Search for the cell housing the specified text and yield its (X, Y) center coordinate. 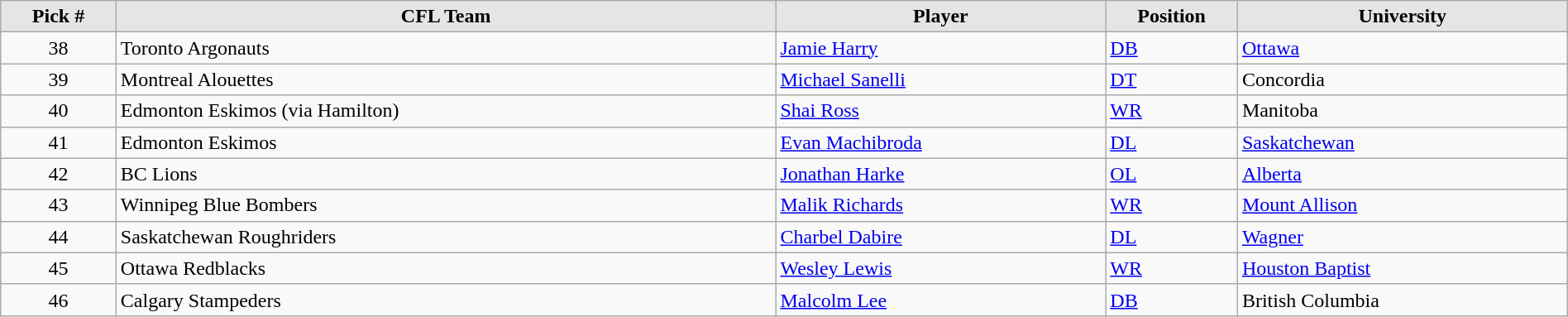
BC Lions (446, 174)
University (1403, 17)
38 (59, 48)
Concordia (1403, 79)
Alberta (1403, 174)
Ottawa Redblacks (446, 268)
Ottawa (1403, 48)
Houston Baptist (1403, 268)
45 (59, 268)
Saskatchewan Roughriders (446, 237)
Montreal Alouettes (446, 79)
Edmonton Eskimos (446, 142)
43 (59, 205)
Jamie Harry (941, 48)
OL (1172, 174)
Charbel Dabire (941, 237)
Toronto Argonauts (446, 48)
DT (1172, 79)
41 (59, 142)
40 (59, 111)
Michael Sanelli (941, 79)
46 (59, 300)
Shai Ross (941, 111)
Malcolm Lee (941, 300)
Edmonton Eskimos (via Hamilton) (446, 111)
Wesley Lewis (941, 268)
39 (59, 79)
44 (59, 237)
Calgary Stampeders (446, 300)
Manitoba (1403, 111)
Winnipeg Blue Bombers (446, 205)
Evan Machibroda (941, 142)
Jonathan Harke (941, 174)
Position (1172, 17)
Mount Allison (1403, 205)
Saskatchewan (1403, 142)
CFL Team (446, 17)
Pick # (59, 17)
Player (941, 17)
42 (59, 174)
British Columbia (1403, 300)
Malik Richards (941, 205)
Wagner (1403, 237)
